Find where the given text appears and provide that cell's center as [x, y] coordinate. 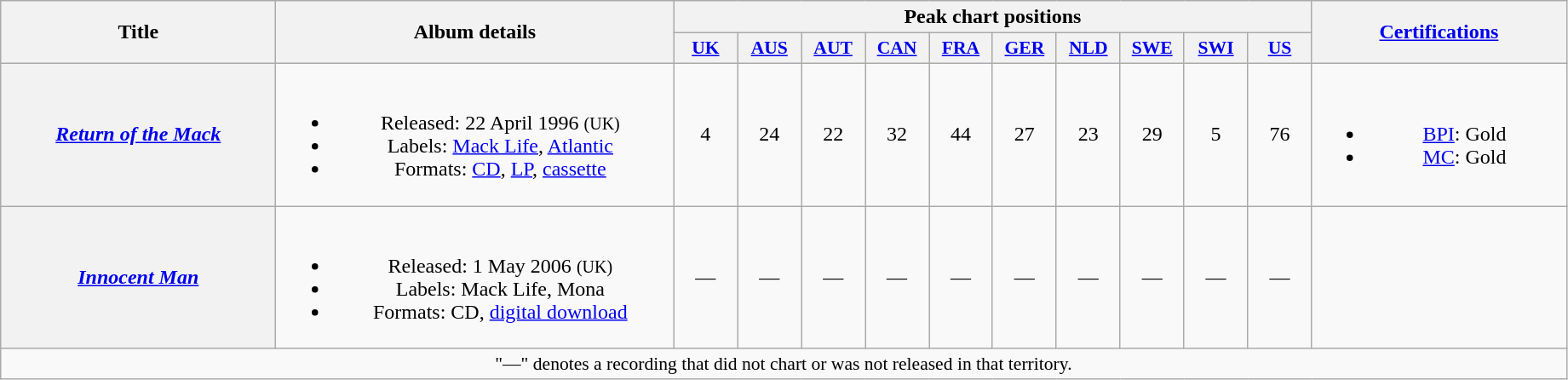
FRA [961, 49]
22 [833, 135]
Title [138, 32]
Peak chart positions [993, 17]
Album details [475, 32]
5 [1216, 135]
24 [770, 135]
AUS [770, 49]
76 [1279, 135]
CAN [898, 49]
BPI: GoldMC: Gold [1439, 135]
GER [1024, 49]
29 [1152, 135]
4 [705, 135]
23 [1088, 135]
44 [961, 135]
Released: 22 April 1996 (UK)Labels: Mack Life, AtlanticFormats: CD, LP, cassette [475, 135]
AUT [833, 49]
Certifications [1439, 32]
"—" denotes a recording that did not chart or was not released in that territory. [784, 364]
Innocent Man [138, 278]
SWE [1152, 49]
Return of the Mack [138, 135]
SWI [1216, 49]
Released: 1 May 2006 (UK)Labels: Mack Life, MonaFormats: CD, digital download [475, 278]
NLD [1088, 49]
US [1279, 49]
32 [898, 135]
UK [705, 49]
27 [1024, 135]
